Pinpoint the cell where the given text exists, returning its [x, y] midpoint coordinate. 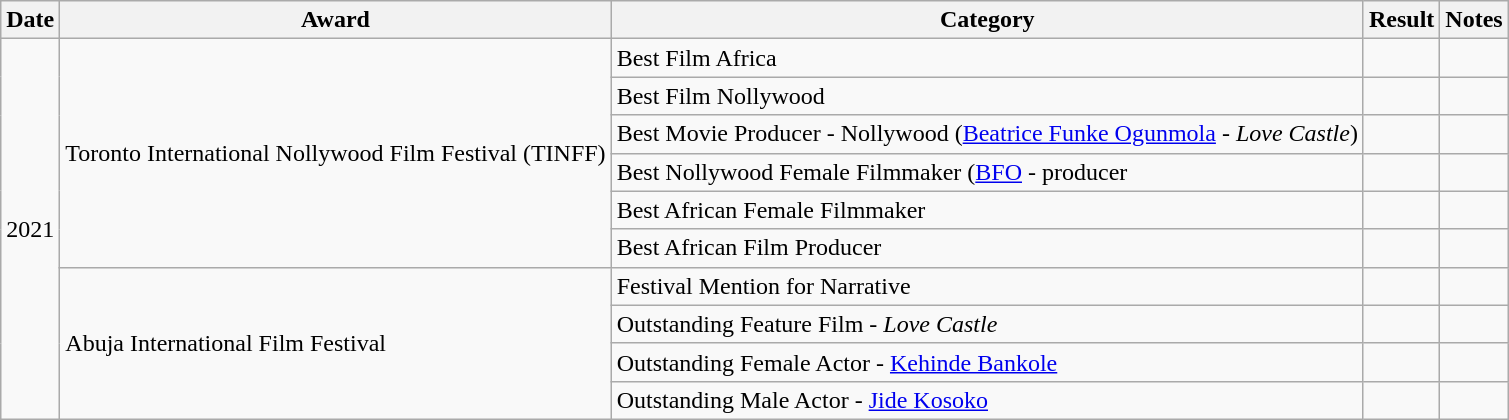
Best Nollywood Female Filmmaker (BFO - producer [987, 172]
Result [1401, 20]
Best Film Nollywood [987, 96]
Notes [1474, 20]
Outstanding Female Actor - Kehinde Bankole [987, 362]
Abuja International Film Festival [336, 343]
Best Film Africa [987, 58]
2021 [30, 230]
Outstanding Male Actor - Jide Kosoko [987, 400]
Date [30, 20]
Best African Female Filmmaker [987, 210]
Best Movie Producer - Nollywood (Beatrice Funke Ogunmola - Love Castle) [987, 134]
Toronto International Nollywood Film Festival (TINFF) [336, 153]
Category [987, 20]
Festival Mention for Narrative [987, 286]
Best African Film Producer [987, 248]
Award [336, 20]
Outstanding Feature Film - Love Castle [987, 324]
